Capture the cell that displays the provided text and extract its (x, y) central coordinate. 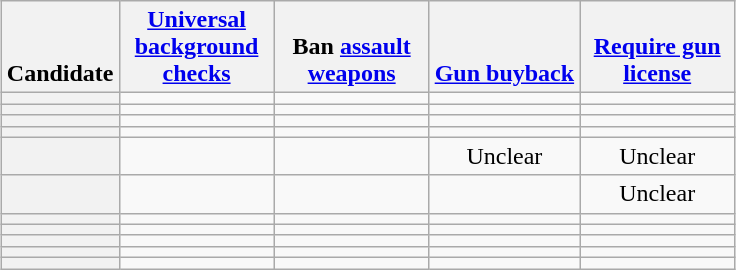
Universal background checks (196, 47)
Candidate (60, 47)
Gun buyback (504, 47)
Ban assault weapons (352, 47)
Require gun license (658, 47)
